Find where the given text appears and provide that cell's center as (x, y) coordinate. 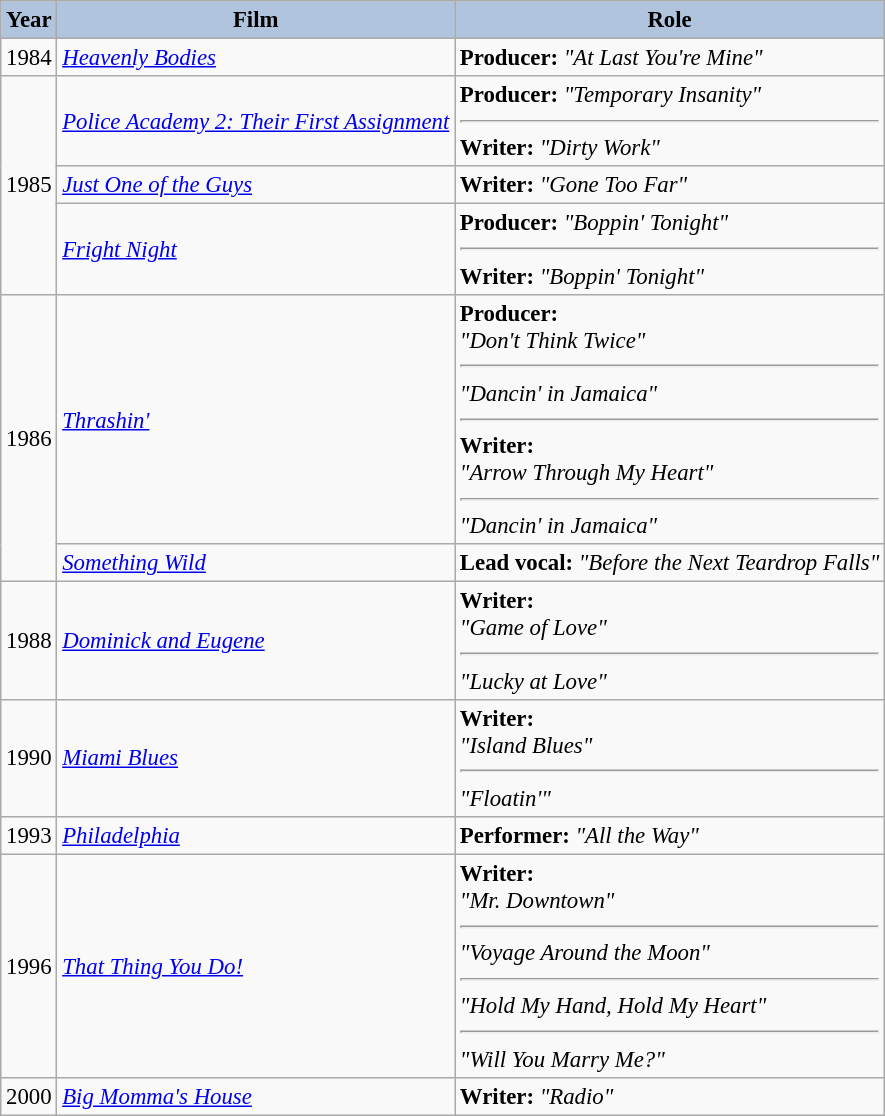
Writer:"Mr. Downtown""Voyage Around the Moon""Hold My Hand, Hold My Heart""Will You Marry Me?" (670, 966)
Writer: "Radio" (670, 1096)
Police Academy 2: Their First Assignment (256, 121)
1996 (29, 966)
Film (256, 20)
Producer: "Boppin' Tonight"Writer: "Boppin' Tonight" (670, 249)
1985 (29, 185)
Big Momma's House (256, 1096)
That Thing You Do! (256, 966)
Year (29, 20)
Producer:"Don't Think Twice""Dancin' in Jamaica"Writer:"Arrow Through My Heart""Dancin' in Jamaica" (670, 419)
1986 (29, 438)
Writer:"Game of Love""Lucky at Love" (670, 640)
Producer: "At Last You're Mine" (670, 58)
1993 (29, 836)
Dominick and Eugene (256, 640)
Writer: "Gone Too Far" (670, 185)
1984 (29, 58)
Heavenly Bodies (256, 58)
Just One of the Guys (256, 185)
Thrashin' (256, 419)
Lead vocal: "Before the Next Teardrop Falls" (670, 563)
1988 (29, 640)
Producer: "Temporary Insanity"Writer: "Dirty Work" (670, 121)
Performer: "All the Way" (670, 836)
Philadelphia (256, 836)
Role (670, 20)
2000 (29, 1096)
Fright Night (256, 249)
Writer:"Island Blues""Floatin'" (670, 758)
Something Wild (256, 563)
1990 (29, 758)
Miami Blues (256, 758)
